Pinpoint the cell where the given text exists, returning its (X, Y) midpoint coordinate. 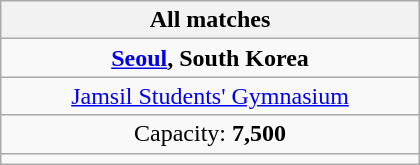
Jamsil Students' Gymnasium (210, 96)
Capacity: 7,500 (210, 134)
All matches (210, 20)
Seoul, South Korea (210, 58)
